Locate the cell with the specified text and output its (X, Y) center coordinate. 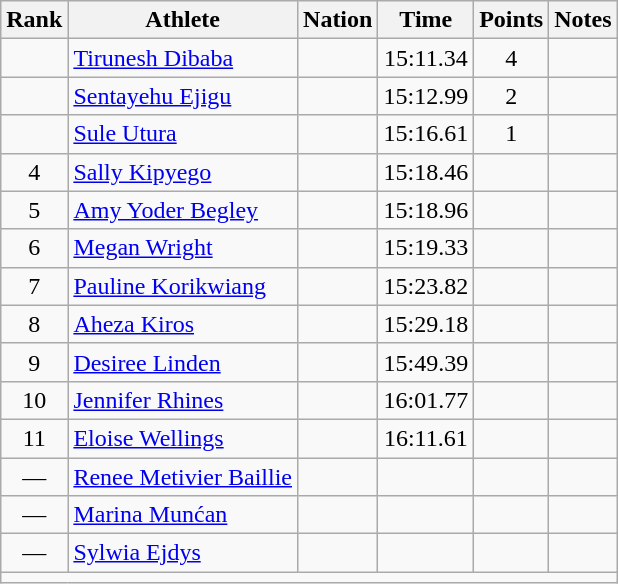
1 (512, 134)
Sally Kipyego (183, 172)
5 (34, 210)
Eloise Wellings (183, 438)
Notes (583, 20)
11 (34, 438)
15:29.18 (426, 324)
15:18.96 (426, 210)
Amy Yoder Begley (183, 210)
7 (34, 286)
8 (34, 324)
Pauline Korikwiang (183, 286)
15:23.82 (426, 286)
9 (34, 362)
16:11.61 (426, 438)
10 (34, 400)
15:18.46 (426, 172)
Tirunesh Dibaba (183, 58)
Sylwia Ejdys (183, 553)
Sentayehu Ejigu (183, 96)
Nation (338, 20)
Desiree Linden (183, 362)
6 (34, 248)
Athlete (183, 20)
15:49.39 (426, 362)
Points (512, 20)
Megan Wright (183, 248)
15:12.99 (426, 96)
Marina Munćan (183, 515)
Renee Metivier Baillie (183, 477)
15:19.33 (426, 248)
Aheza Kiros (183, 324)
2 (512, 96)
Jennifer Rhines (183, 400)
15:16.61 (426, 134)
16:01.77 (426, 400)
Sule Utura (183, 134)
Time (426, 20)
15:11.34 (426, 58)
Rank (34, 20)
